Find where the given text appears and provide that cell's center as [x, y] coordinate. 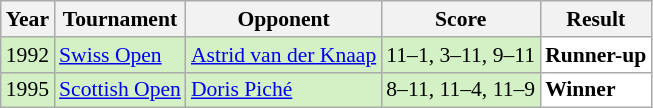
Result [596, 19]
Runner-up [596, 55]
Astrid van der Knaap [284, 55]
Tournament [120, 19]
1995 [28, 90]
Scottish Open [120, 90]
Doris Piché [284, 90]
Score [460, 19]
Swiss Open [120, 55]
Winner [596, 90]
8–11, 11–4, 11–9 [460, 90]
1992 [28, 55]
11–1, 3–11, 9–11 [460, 55]
Opponent [284, 19]
Year [28, 19]
